Search for the cell housing the specified text and yield its [x, y] center coordinate. 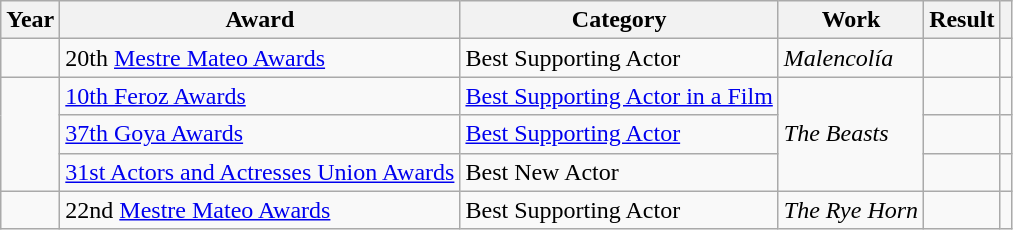
Best New Actor [619, 172]
31st Actors and Actresses Union Awards [260, 172]
Year [30, 20]
Category [619, 20]
Result [962, 20]
10th Feroz Awards [260, 96]
The Rye Horn [850, 210]
Malencolía [850, 58]
Award [260, 20]
The Beasts [850, 134]
Best Supporting Actor in a Film [619, 96]
20th Mestre Mateo Awards [260, 58]
Work [850, 20]
22nd Mestre Mateo Awards [260, 210]
37th Goya Awards [260, 134]
